Return the (X, Y) coordinate for the center point of the cell that contains the specified text.  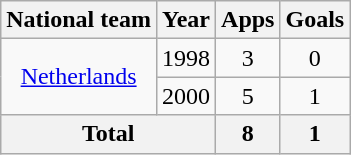
Netherlands (79, 77)
2000 (186, 96)
8 (248, 134)
Goals (315, 20)
5 (248, 96)
Apps (248, 20)
National team (79, 20)
Year (186, 20)
Total (108, 134)
3 (248, 58)
1998 (186, 58)
0 (315, 58)
